Detect which cell encompasses the target text, then output its [x, y] center coordinate. 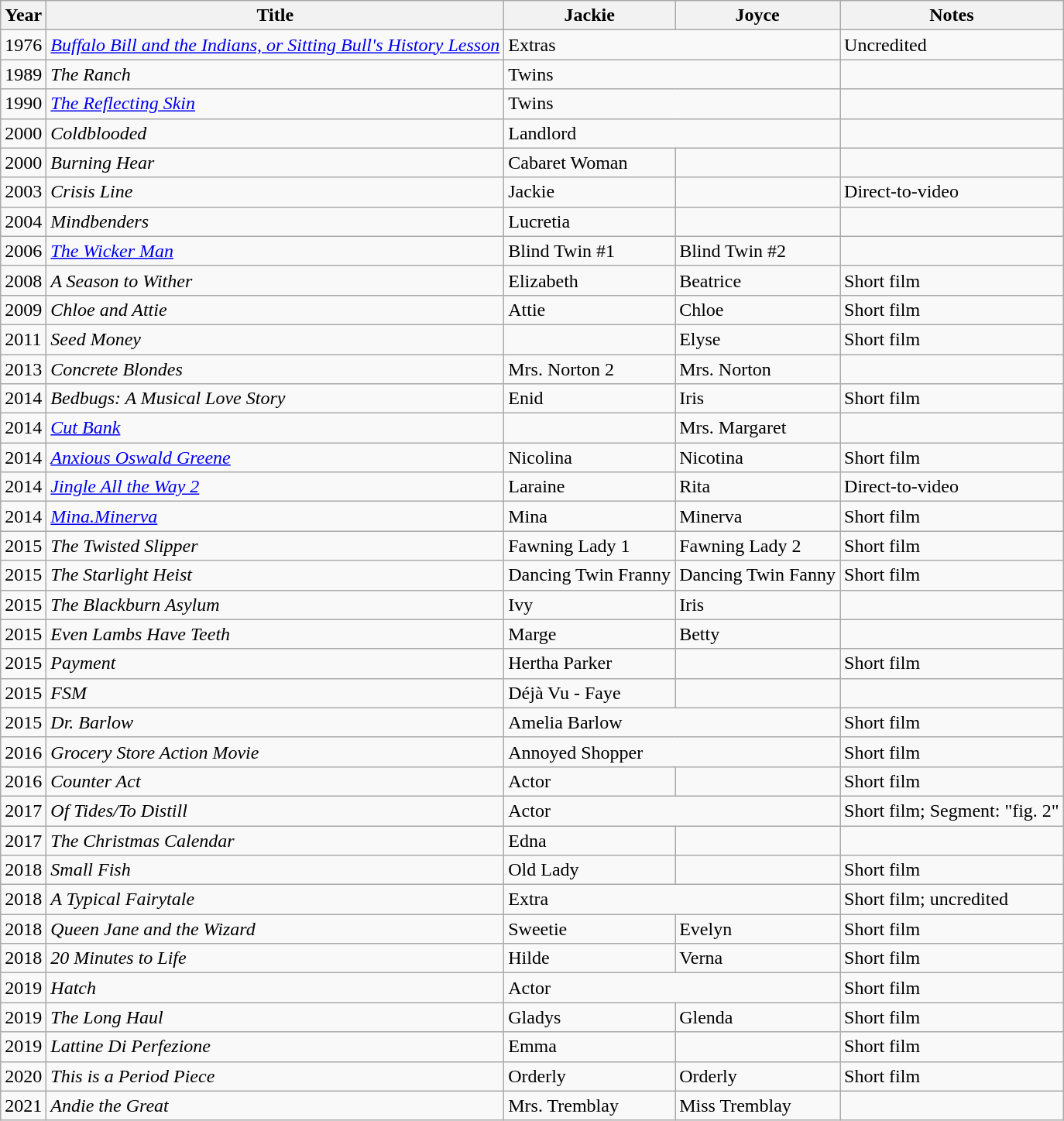
Evelyn [757, 929]
Year [23, 15]
Andie the Great [276, 1106]
Grocery Store Action Movie [276, 752]
A Typical Fairytale [276, 900]
20 Minutes to Life [276, 958]
Small Fish [276, 870]
2009 [23, 310]
Anxious Oswald Greene [276, 458]
Even Lambs Have Teeth [276, 634]
Short film; uncredited [952, 900]
Blind Twin #2 [757, 251]
Bedbugs: A Musical Love Story [276, 399]
Beatrice [757, 280]
Amelia Barlow [672, 722]
The Blackburn Asylum [276, 605]
Cabaret Woman [590, 163]
Mrs. Tremblay [590, 1106]
Title [276, 15]
The Wicker Man [276, 251]
The Reflecting Skin [276, 104]
1989 [23, 74]
Hertha Parker [590, 663]
The Christmas Calendar [276, 840]
Concrete Blondes [276, 369]
Nicolina [590, 458]
Dancing Twin Fanny [757, 575]
Extra [672, 900]
Glenda [757, 1017]
Elyse [757, 339]
Gladys [590, 1017]
Lucretia [590, 221]
Enid [590, 399]
Edna [590, 840]
Emma [590, 1047]
Chloe and Attie [276, 310]
Blind Twin #1 [590, 251]
Hatch [276, 988]
Déjà Vu - Faye [590, 693]
Mrs. Margaret [757, 428]
Joyce [757, 15]
Chloe [757, 310]
Counter Act [276, 781]
Fawning Lady 2 [757, 546]
Coldblooded [276, 133]
The Long Haul [276, 1017]
Landlord [672, 133]
Elizabeth [590, 280]
Miss Tremblay [757, 1106]
2021 [23, 1106]
Marge [590, 634]
Mrs. Norton [757, 369]
Burning Hear [276, 163]
2011 [23, 339]
Mrs. Norton 2 [590, 369]
Queen Jane and the Wizard [276, 929]
Old Lady [590, 870]
2006 [23, 251]
The Starlight Heist [276, 575]
Of Tides/To Distill [276, 811]
Uncredited [952, 45]
FSM [276, 693]
2020 [23, 1076]
Sweetie [590, 929]
Cut Bank [276, 428]
Attie [590, 310]
A Season to Wither [276, 280]
1976 [23, 45]
Mina.Minerva [276, 516]
1990 [23, 104]
Annoyed Shopper [672, 752]
Crisis Line [276, 192]
Rita [757, 487]
Fawning Lady 1 [590, 546]
Ivy [590, 605]
2004 [23, 221]
Buffalo Bill and the Indians, or Sitting Bull's History Lesson [276, 45]
2003 [23, 192]
Lattine Di Perfezione [276, 1047]
Betty [757, 634]
2008 [23, 280]
Payment [276, 663]
Short film; Segment: "fig. 2" [952, 811]
Dancing Twin Franny [590, 575]
2013 [23, 369]
Verna [757, 958]
The Twisted Slipper [276, 546]
Dr. Barlow [276, 722]
Seed Money [276, 339]
Mindbenders [276, 221]
Notes [952, 15]
Jingle All the Way 2 [276, 487]
Mina [590, 516]
The Ranch [276, 74]
Nicotina [757, 458]
Laraine [590, 487]
This is a Period Piece [276, 1076]
Hilde [590, 958]
Extras [672, 45]
Minerva [757, 516]
